Return [x, y] of the center of cell containing provided text 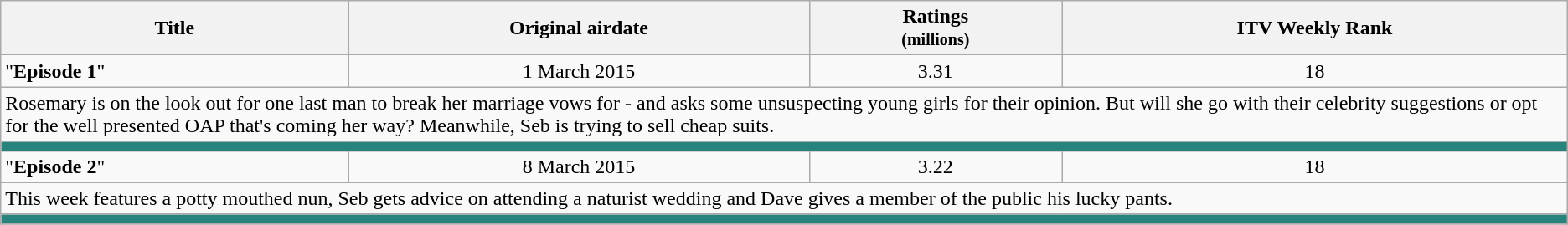
1 March 2015 [579, 71]
8 March 2015 [579, 166]
Title [174, 28]
Ratings(millions) [936, 28]
"Episode 2" [174, 166]
This week features a potty mouthed nun, Seb gets advice on attending a naturist wedding and Dave gives a member of the public his lucky pants. [784, 198]
ITV Weekly Rank [1315, 28]
3.31 [936, 71]
Original airdate [579, 28]
3.22 [936, 166]
"Episode 1" [174, 71]
